For the text-containing cell, return its midpoint in [x, y] coordinate format. 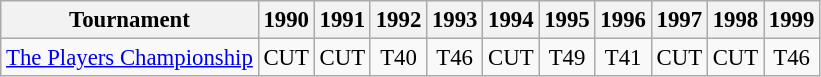
T40 [398, 58]
1993 [455, 20]
T49 [567, 58]
1991 [342, 20]
1995 [567, 20]
T41 [623, 58]
Tournament [130, 20]
1999 [792, 20]
1990 [286, 20]
1997 [679, 20]
The Players Championship [130, 58]
1992 [398, 20]
1996 [623, 20]
1994 [511, 20]
1998 [735, 20]
